Locate the cell with the specified text and output its [X, Y] center coordinate. 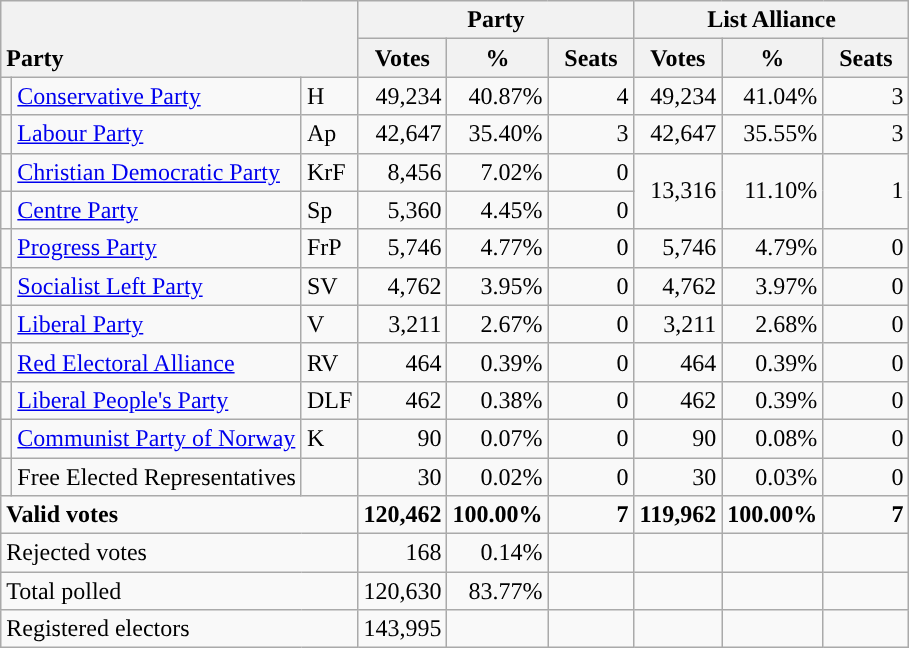
KrF [329, 172]
35.40% [498, 134]
Communist Party of Norway [157, 438]
Rejected votes [180, 553]
3.95% [498, 286]
0.07% [498, 438]
4 [591, 96]
SV [329, 286]
Total polled [180, 591]
3.97% [772, 286]
DLF [329, 400]
0.08% [772, 438]
Red Electoral Alliance [157, 362]
Free Elected Representatives [157, 477]
H [329, 96]
0.14% [498, 553]
Centre Party [157, 210]
Liberal People's Party [157, 400]
RV [329, 362]
4.45% [498, 210]
120,630 [402, 591]
Conservative Party [157, 96]
7.02% [498, 172]
List Alliance [772, 20]
2.68% [772, 324]
119,962 [678, 515]
13,316 [678, 191]
35.55% [772, 134]
Liberal Party [157, 324]
Labour Party [157, 134]
Registered electors [180, 629]
Socialist Left Party [157, 286]
V [329, 324]
4.79% [772, 248]
8,456 [402, 172]
Ap [329, 134]
143,995 [402, 629]
0.38% [498, 400]
K [329, 438]
11.10% [772, 191]
120,462 [402, 515]
FrP [329, 248]
Christian Democratic Party [157, 172]
Valid votes [180, 515]
83.77% [498, 591]
41.04% [772, 96]
0.03% [772, 477]
Sp [329, 210]
5,360 [402, 210]
40.87% [498, 96]
168 [402, 553]
2.67% [498, 324]
4.77% [498, 248]
1 [866, 191]
0.02% [498, 477]
Progress Party [157, 248]
